Extract the [x, y] coordinate from the center of the cell holding the provided text.  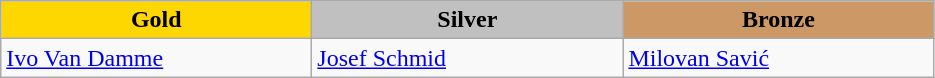
Josef Schmid [468, 58]
Bronze [778, 20]
Gold [156, 20]
Milovan Savić [778, 58]
Ivo Van Damme [156, 58]
Silver [468, 20]
